For the text-containing cell, return its midpoint in (x, y) coordinate format. 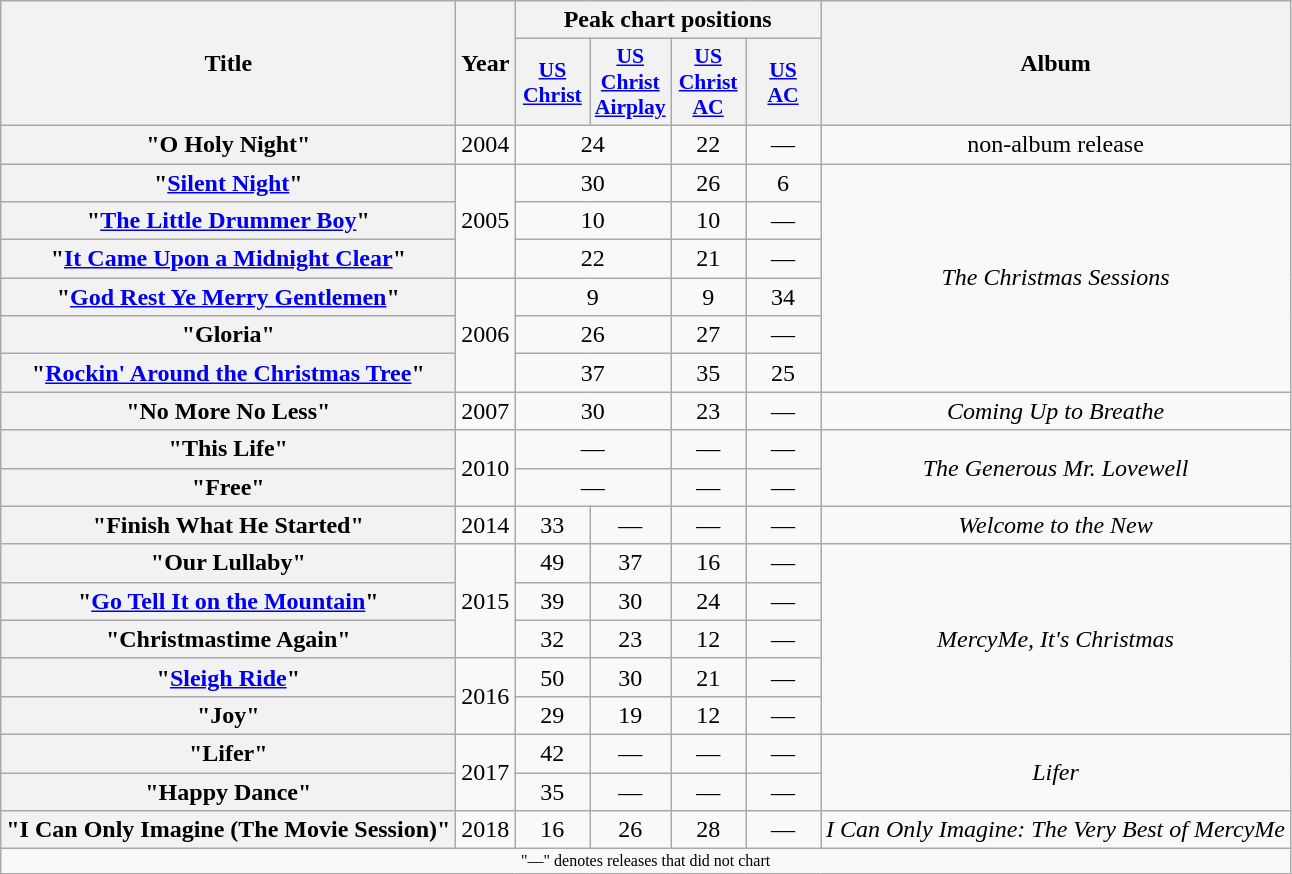
39 (552, 601)
I Can Only Imagine: The Very Best of MercyMe (1055, 830)
"Go Tell It on the Mountain" (228, 601)
"No More No Less" (228, 411)
Year (486, 64)
2014 (486, 525)
"Sleigh Ride" (228, 677)
"Free" (228, 487)
The Christmas Sessions (1055, 278)
"The Little Drummer Boy" (228, 221)
2018 (486, 830)
"Silent Night" (228, 183)
"I Can Only Imagine (The Movie Session)" (228, 830)
32 (552, 639)
42 (552, 753)
33 (552, 525)
"God Rest Ye Merry Gentlemen" (228, 297)
27 (708, 335)
USChristAC (708, 82)
2007 (486, 411)
"This Life" (228, 449)
non-album release (1055, 144)
USChristAirplay (630, 82)
49 (552, 563)
25 (784, 373)
29 (552, 715)
"Gloria" (228, 335)
Album (1055, 64)
The Generous Mr. Lovewell (1055, 468)
50 (552, 677)
"Our Lullaby" (228, 563)
USAC (784, 82)
USChrist (552, 82)
"—" denotes releases that did not chart (646, 861)
"O Holy Night" (228, 144)
2006 (486, 335)
2016 (486, 696)
"Rockin' Around the Christmas Tree" (228, 373)
6 (784, 183)
"Joy" (228, 715)
19 (630, 715)
34 (784, 297)
"Christmastime Again" (228, 639)
28 (708, 830)
2010 (486, 468)
"Lifer" (228, 753)
"Finish What He Started" (228, 525)
"Happy Dance" (228, 791)
Coming Up to Breathe (1055, 411)
2015 (486, 601)
Peak chart positions (668, 20)
2017 (486, 772)
Welcome to the New (1055, 525)
2005 (486, 221)
Lifer (1055, 772)
2004 (486, 144)
MercyMe, It's Christmas (1055, 639)
"It Came Upon a Midnight Clear" (228, 259)
Title (228, 64)
